Capture the cell that displays the provided text and extract its [X, Y] central coordinate. 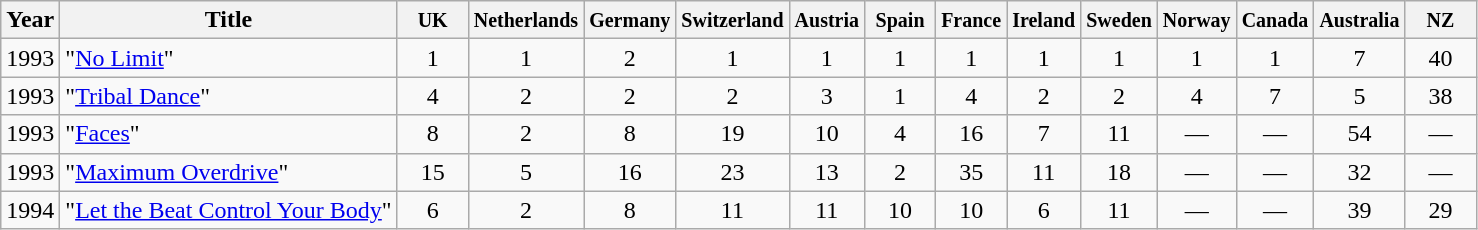
Austria [826, 20]
15 [432, 172]
Sweden [1120, 20]
"Faces" [228, 134]
18 [1120, 172]
Title [228, 20]
Ireland [1044, 20]
NZ [1440, 20]
54 [1360, 134]
39 [1360, 210]
Australia [1360, 20]
"Maximum Overdrive" [228, 172]
"Let the Beat Control Your Body" [228, 210]
35 [972, 172]
Spain [900, 20]
"Tribal Dance" [228, 96]
UK [432, 20]
23 [732, 172]
1994 [30, 210]
3 [826, 96]
32 [1360, 172]
40 [1440, 58]
29 [1440, 210]
Germany [630, 20]
Year [30, 20]
Netherlands [526, 20]
Canada [1275, 20]
Norway [1196, 20]
38 [1440, 96]
"No Limit" [228, 58]
Switzerland [732, 20]
France [972, 20]
13 [826, 172]
19 [732, 134]
